Search for the cell housing the specified text and yield its [X, Y] center coordinate. 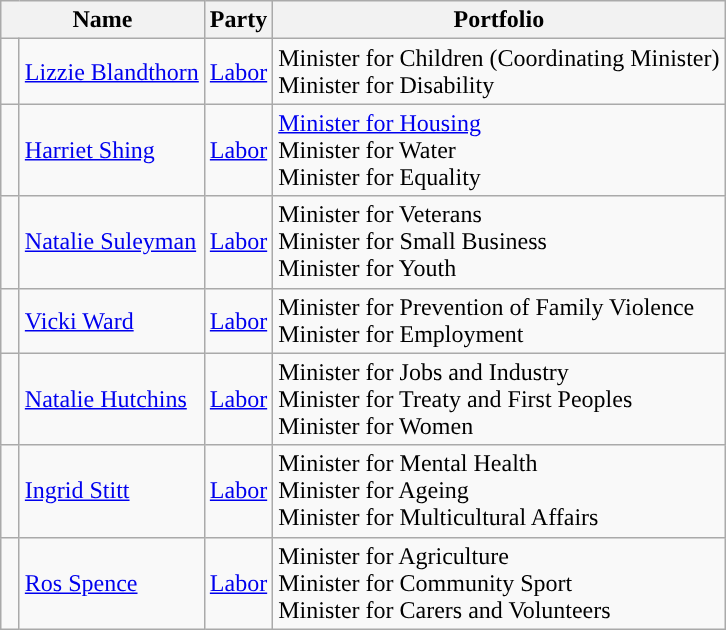
Minister for AgricultureMinister for Community SportMinister for Carers and Volunteers [499, 583]
Minister for Children (Coordinating Minister)Minister for Disability [499, 72]
Minister for VeteransMinister for Small BusinessMinister for Youth [499, 242]
Name [103, 20]
Minister for HousingMinister for WaterMinister for Equality [499, 150]
Ros Spence [112, 583]
Portfolio [499, 20]
Party [238, 20]
Minister for Jobs and IndustryMinister for Treaty and First PeoplesMinister for Women [499, 399]
Minister for Prevention of Family ViolenceMinister for Employment [499, 320]
Harriet Shing [112, 150]
Ingrid Stitt [112, 491]
Minister for Mental HealthMinister for AgeingMinister for Multicultural Affairs [499, 491]
Natalie Suleyman [112, 242]
Lizzie Blandthorn [112, 72]
Vicki Ward [112, 320]
Natalie Hutchins [112, 399]
